Extract the (X, Y) coordinate from the center of the cell holding the provided text.  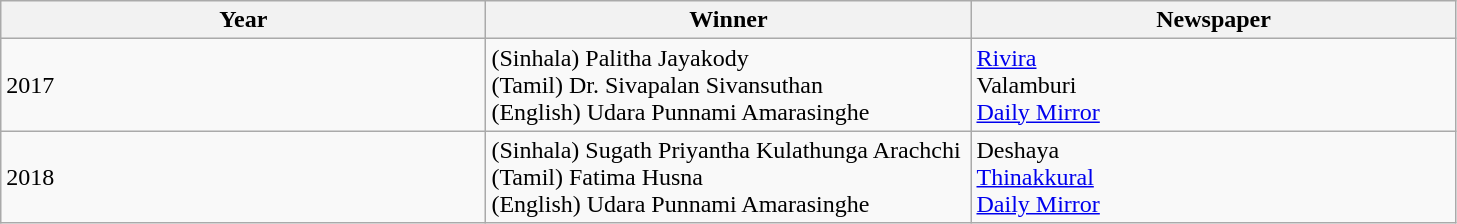
Year (244, 20)
(Sinhala) Palitha Jayakody(Tamil) Dr. Sivapalan Sivansuthan(English) Udara Punnami Amarasinghe (728, 85)
Newspaper (1214, 20)
2017 (244, 85)
RiviraValamburiDaily Mirror (1214, 85)
DeshayaThinakkuralDaily Mirror (1214, 177)
(Sinhala) Sugath Priyantha Kulathunga Arachchi(Tamil) Fatima Husna(English) Udara Punnami Amarasinghe (728, 177)
Winner (728, 20)
2018 (244, 177)
